Locate the cell with the specified text and output its (x, y) center coordinate. 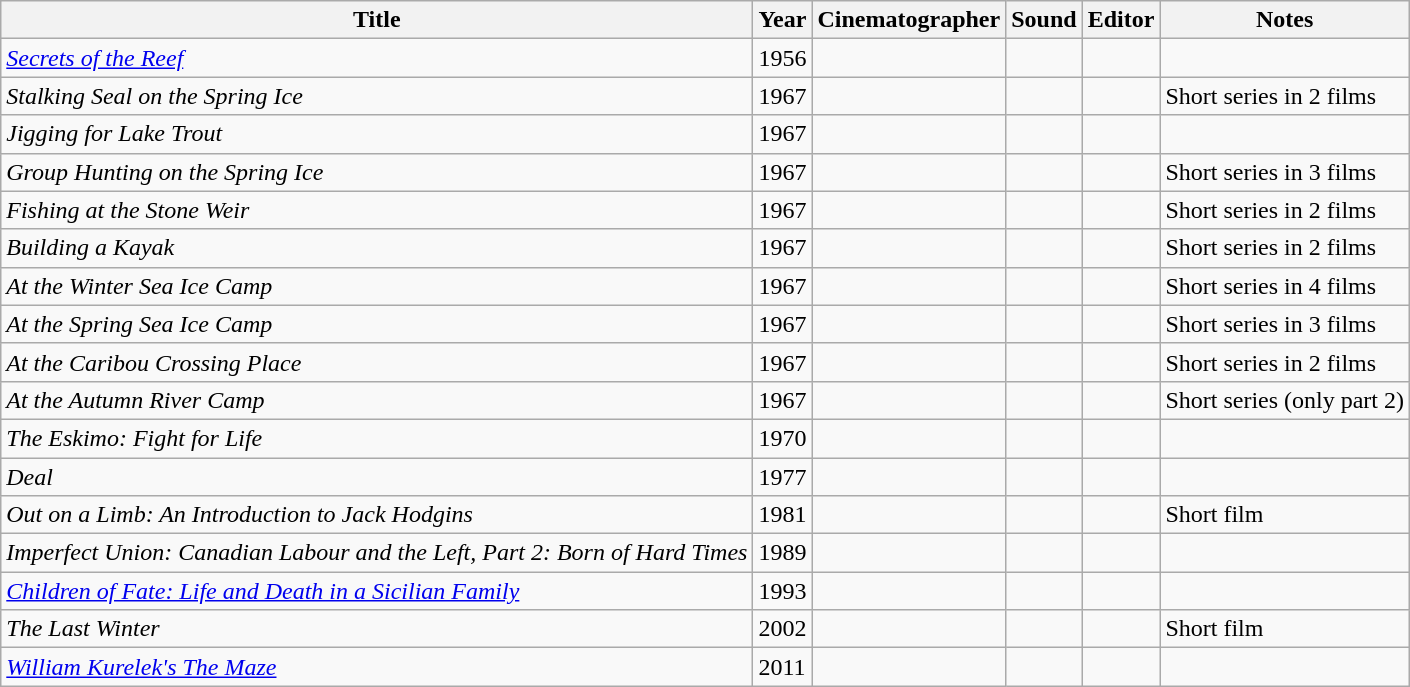
Stalking Seal on the Spring Ice (377, 96)
At the Autumn River Camp (377, 400)
At the Winter Sea Ice Camp (377, 286)
1977 (782, 477)
Notes (1285, 20)
Children of Fate: Life and Death in a Sicilian Family (377, 591)
Secrets of the Reef (377, 58)
At the Caribou Crossing Place (377, 362)
William Kurelek's The Maze (377, 667)
1981 (782, 515)
Out on a Limb: An Introduction to Jack Hodgins (377, 515)
Jigging for Lake Trout (377, 134)
2011 (782, 667)
Imperfect Union: Canadian Labour and the Left, Part 2: Born of Hard Times (377, 553)
Short series in 4 films (1285, 286)
1970 (782, 438)
Fishing at the Stone Weir (377, 210)
1993 (782, 591)
1989 (782, 553)
Building a Kayak (377, 248)
2002 (782, 629)
1956 (782, 58)
Short series (only part 2) (1285, 400)
Sound (1044, 20)
Year (782, 20)
At the Spring Sea Ice Camp (377, 324)
The Last Winter (377, 629)
Group Hunting on the Spring Ice (377, 172)
Cinematographer (909, 20)
The Eskimo: Fight for Life (377, 438)
Deal (377, 477)
Editor (1121, 20)
Title (377, 20)
